From the cell containing the given text, extract its center point as (x, y) coordinate. 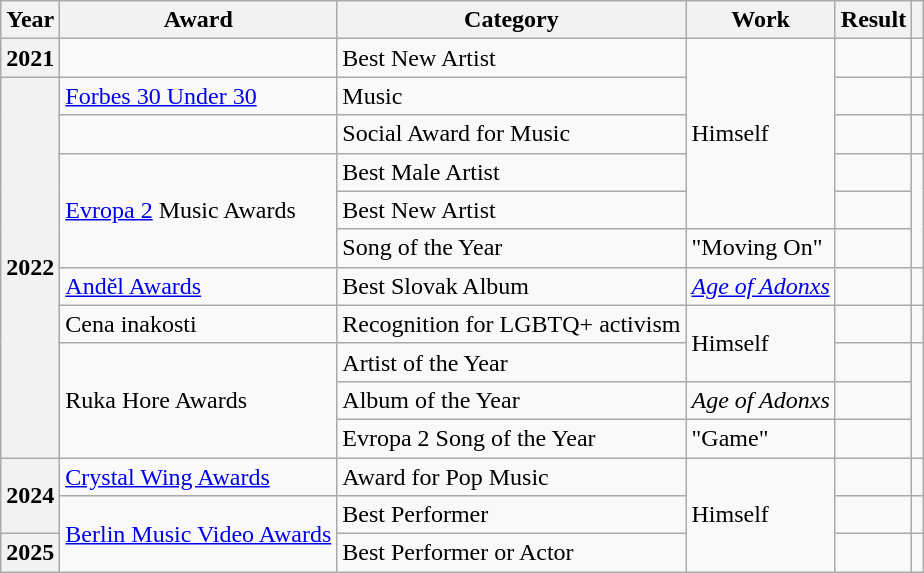
2022 (30, 268)
Song of the Year (512, 248)
Best Performer (512, 515)
Result (873, 20)
2024 (30, 496)
Artist of the Year (512, 362)
Best Male Artist (512, 172)
Cena inakosti (198, 324)
Album of the Year (512, 400)
Category (512, 20)
Best Slovak Album (512, 286)
Evropa 2 Music Awards (198, 210)
Anděl Awards (198, 286)
Social Award for Music (512, 134)
Year (30, 20)
2025 (30, 553)
2021 (30, 58)
Forbes 30 Under 30 (198, 96)
Recognition for LGBTQ+ activism (512, 324)
"Moving On" (760, 248)
Berlin Music Video Awards (198, 534)
Award (198, 20)
Best Performer or Actor (512, 553)
"Game" (760, 438)
Music (512, 96)
Work (760, 20)
Crystal Wing Awards (198, 477)
Award for Pop Music (512, 477)
Ruka Hore Awards (198, 400)
Evropa 2 Song of the Year (512, 438)
